Locate the cell with the specified text and output its (X, Y) center coordinate. 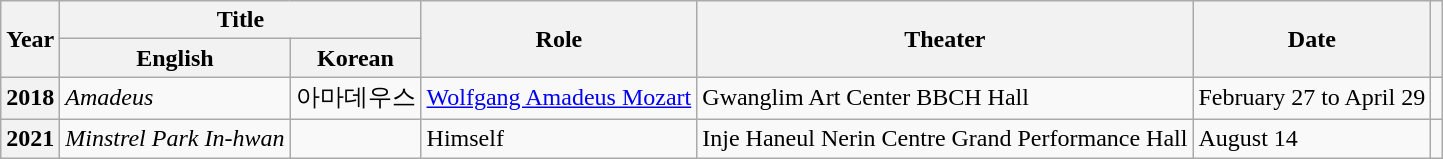
February 27 to April 29 (1312, 98)
Korean (356, 58)
Theater (945, 39)
2021 (30, 138)
Amadeus (175, 98)
English (175, 58)
Title (240, 20)
Role (559, 39)
Year (30, 39)
2018 (30, 98)
Minstrel Park In-hwan (175, 138)
August 14 (1312, 138)
아마데우스 (356, 98)
Date (1312, 39)
Himself (559, 138)
Wolfgang Amadeus Mozart (559, 98)
Inje Haneul Nerin Centre Grand Performance Hall (945, 138)
Gwanglim Art Center BBCH Hall (945, 98)
